Search for the cell housing the specified text and yield its [x, y] center coordinate. 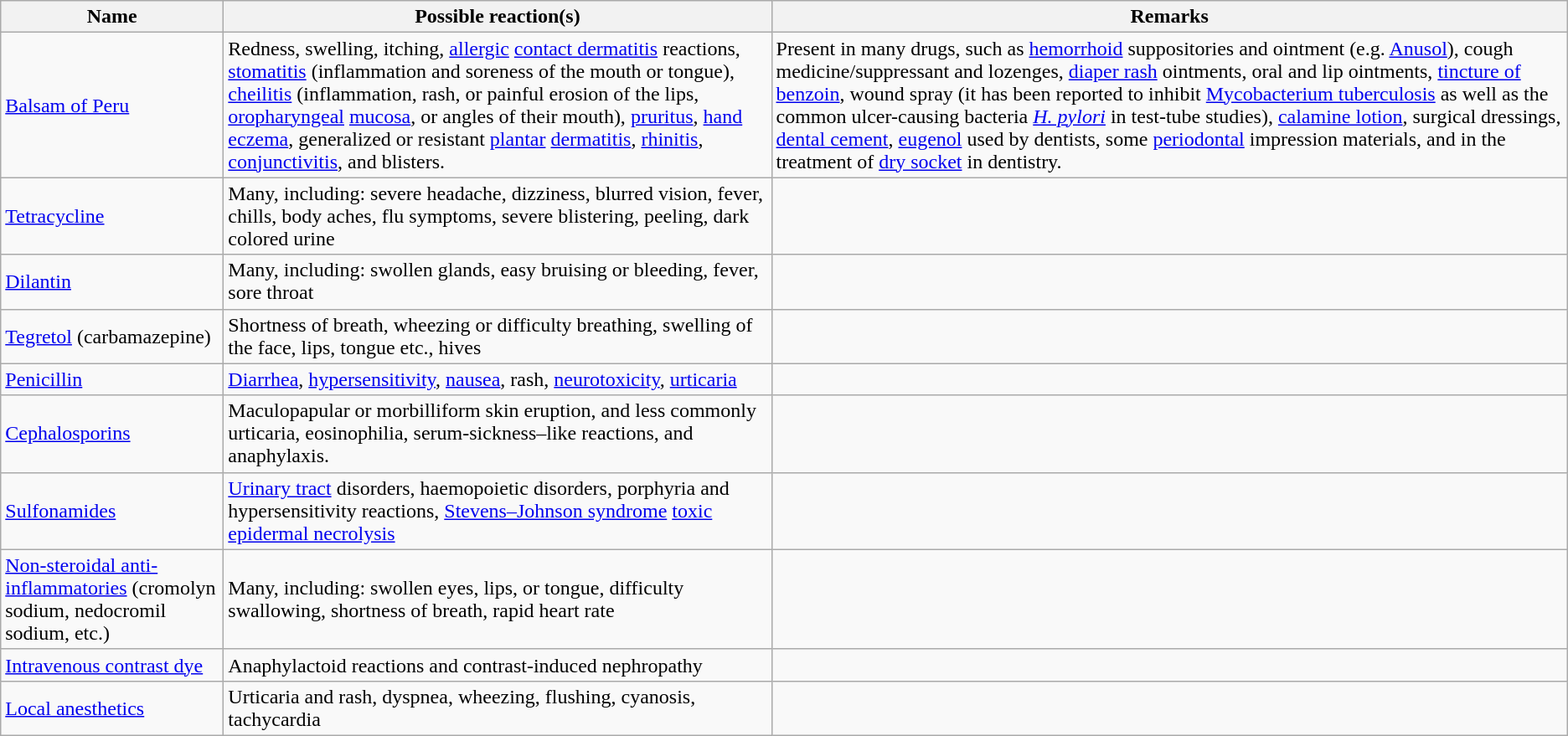
Sulfonamides [112, 511]
Urinary tract disorders, haemopoietic disorders, porphyria and hypersensitivity reactions, Stevens–Johnson syndrome toxic epidermal necrolysis [498, 511]
Non-steroidal anti-inflammatories (cromolyn sodium, nedocromil sodium, etc.) [112, 600]
Anaphylactoid reactions and contrast-induced nephropathy [498, 665]
Many, including: swollen eyes, lips, or tongue, difficulty swallowing, shortness of breath, rapid heart rate [498, 600]
Urticaria and rash, dyspnea, wheezing, flushing, cyanosis, tachycardia [498, 708]
Many, including: severe headache, dizziness, blurred vision, fever, chills, body aches, flu symptoms, severe blistering, peeling, dark colored urine [498, 216]
Intravenous contrast dye [112, 665]
Penicillin [112, 379]
Local anesthetics [112, 708]
Balsam of Peru [112, 106]
Dilantin [112, 281]
Possible reaction(s) [498, 17]
Maculopapular or morbilliform skin eruption, and less commonly urticaria, eosinophilia, serum-sickness–like reactions, and anaphylaxis. [498, 434]
Remarks [1169, 17]
Shortness of breath, wheezing or difficulty breathing, swelling of the face, lips, tongue etc., hives [498, 337]
Diarrhea, hypersensitivity, nausea, rash, neurotoxicity, urticaria [498, 379]
Cephalosporins [112, 434]
Tetracycline [112, 216]
Name [112, 17]
Many, including: swollen glands, easy bruising or bleeding, fever, sore throat [498, 281]
Tegretol (carbamazepine) [112, 337]
